Capture the cell that displays the provided text and extract its [x, y] central coordinate. 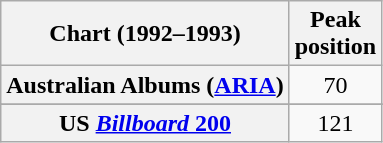
US Billboard 200 [145, 123]
Chart (1992–1993) [145, 34]
121 [335, 123]
Peakposition [335, 34]
Australian Albums (ARIA) [145, 85]
70 [335, 85]
